Pinpoint the cell where the given text exists, returning its (X, Y) midpoint coordinate. 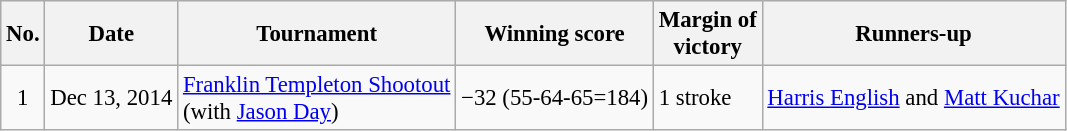
−32 (55-64-65=184) (555, 98)
Tournament (317, 34)
1 (23, 98)
1 stroke (708, 98)
Winning score (555, 34)
Date (112, 34)
No. (23, 34)
Runners-up (914, 34)
Dec 13, 2014 (112, 98)
Harris English and Matt Kuchar (914, 98)
Margin ofvictory (708, 34)
Franklin Templeton Shootout(with Jason Day) (317, 98)
